Scan for the cell matching the given text and deliver its (x, y) coordinate at center. 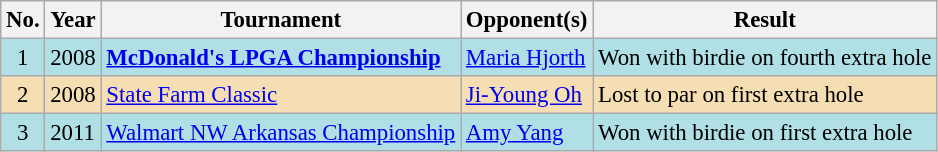
State Farm Classic (281, 95)
No. (23, 20)
Won with birdie on fourth extra hole (765, 58)
Walmart NW Arkansas Championship (281, 133)
Year (73, 20)
2 (23, 95)
3 (23, 133)
1 (23, 58)
Opponent(s) (527, 20)
Tournament (281, 20)
McDonald's LPGA Championship (281, 58)
Maria Hjorth (527, 58)
Lost to par on first extra hole (765, 95)
Result (765, 20)
2011 (73, 133)
Won with birdie on first extra hole (765, 133)
Amy Yang (527, 133)
Ji-Young Oh (527, 95)
